Locate the cell with the specified text and output its (x, y) center coordinate. 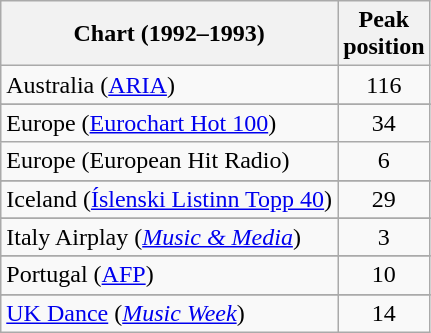
Europe (Eurochart Hot 100) (170, 123)
29 (384, 199)
116 (384, 85)
Portugal (AFP) (170, 275)
Australia (ARIA) (170, 85)
6 (384, 161)
Chart (1992–1993) (170, 34)
14 (384, 313)
Italy Airplay (Music & Media) (170, 237)
3 (384, 237)
Europe (European Hit Radio) (170, 161)
34 (384, 123)
UK Dance (Music Week) (170, 313)
Peakposition (384, 34)
10 (384, 275)
Iceland (Íslenski Listinn Topp 40) (170, 199)
